Capture the cell that displays the provided text and extract its [X, Y] central coordinate. 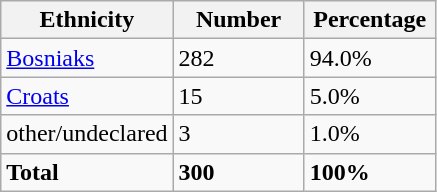
Percentage [370, 20]
15 [238, 96]
3 [238, 134]
Croats [87, 96]
300 [238, 172]
Number [238, 20]
1.0% [370, 134]
282 [238, 58]
Total [87, 172]
Ethnicity [87, 20]
5.0% [370, 96]
94.0% [370, 58]
Bosniaks [87, 58]
other/undeclared [87, 134]
100% [370, 172]
